From the cell containing the given text, extract its center point as (X, Y) coordinate. 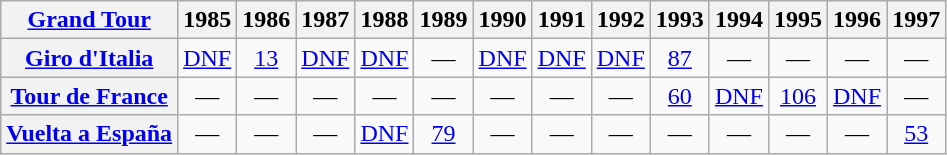
1993 (680, 20)
Tour de France (90, 96)
87 (680, 58)
1997 (916, 20)
1985 (208, 20)
106 (798, 96)
1987 (326, 20)
1994 (738, 20)
53 (916, 134)
1995 (798, 20)
Vuelta a España (90, 134)
1990 (502, 20)
1996 (858, 20)
1992 (620, 20)
1986 (266, 20)
79 (444, 134)
1989 (444, 20)
Grand Tour (90, 20)
13 (266, 58)
1991 (562, 20)
1988 (384, 20)
60 (680, 96)
Giro d'Italia (90, 58)
